Detect which cell encompasses the target text, then output its [X, Y] center coordinate. 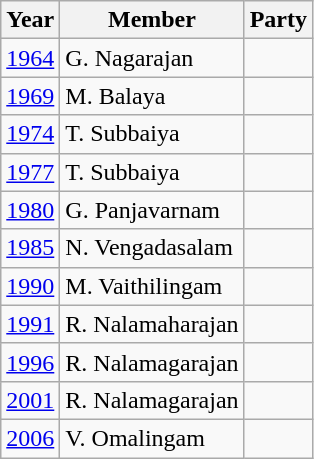
N. Vengadasalam [152, 248]
2001 [30, 400]
M. Vaithilingam [152, 286]
1974 [30, 134]
G. Panjavarnam [152, 210]
1985 [30, 248]
R. Nalamaharajan [152, 324]
Party [278, 20]
Year [30, 20]
M. Balaya [152, 96]
1991 [30, 324]
1990 [30, 286]
Member [152, 20]
V. Omalingam [152, 438]
1996 [30, 362]
G. Nagarajan [152, 58]
2006 [30, 438]
1964 [30, 58]
1969 [30, 96]
1980 [30, 210]
1977 [30, 172]
